From the cell containing the given text, extract its center point as [X, Y] coordinate. 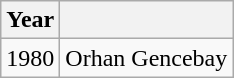
Orhan Gencebay [146, 58]
1980 [30, 58]
Year [30, 20]
